For the text-containing cell, return its midpoint in [X, Y] coordinate format. 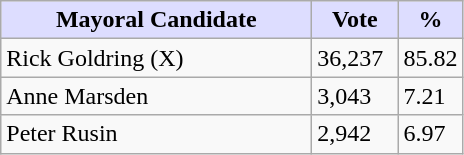
6.97 [430, 134]
% [430, 20]
Mayoral Candidate [156, 20]
7.21 [430, 96]
Anne Marsden [156, 96]
3,043 [355, 96]
Rick Goldring (X) [156, 58]
Peter Rusin [156, 134]
85.82 [430, 58]
Vote [355, 20]
36,237 [355, 58]
2,942 [355, 134]
